Provide the (x, y) coordinate of the cell's center where the given text is located.  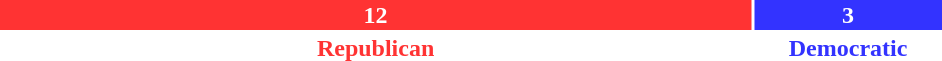
3 (848, 15)
12 (376, 15)
